From the cell containing the given text, extract its center point as [X, Y] coordinate. 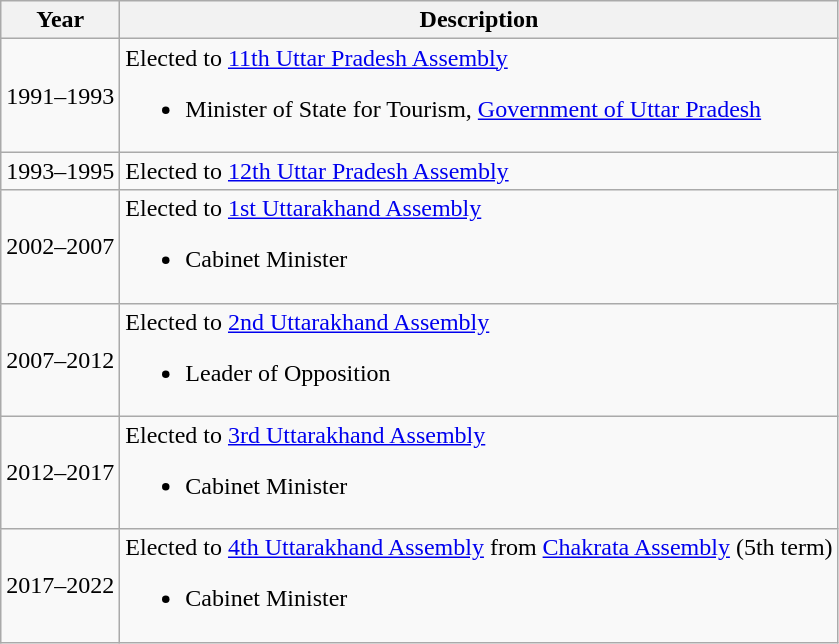
1993–1995 [60, 171]
2002–2007 [60, 246]
2012–2017 [60, 472]
Elected to 3rd Uttarakhand AssemblyCabinet Minister [479, 472]
2017–2022 [60, 586]
Year [60, 20]
Elected to 12th Uttar Pradesh Assembly [479, 171]
2007–2012 [60, 360]
Elected to 11th Uttar Pradesh AssemblyMinister of State for Tourism, Government of Uttar Pradesh [479, 96]
Elected to 2nd Uttarakhand AssemblyLeader of Opposition [479, 360]
Elected to 1st Uttarakhand AssemblyCabinet Minister [479, 246]
Description [479, 20]
1991–1993 [60, 96]
Elected to 4th Uttarakhand Assembly from Chakrata Assembly (5th term)Cabinet Minister [479, 586]
